Provide the (x, y) coordinate of the cell's center where the given text is located.  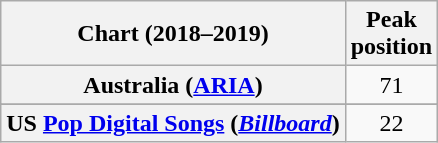
71 (391, 85)
Chart (2018–2019) (173, 34)
Australia (ARIA) (173, 85)
22 (391, 123)
US Pop Digital Songs (Billboard) (173, 123)
Peakposition (391, 34)
